Determine the [X, Y] coordinate at the center of the cell enclosing the given text.  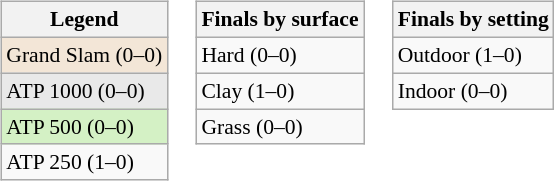
ATP 500 (0–0) [84, 127]
Grand Slam (0–0) [84, 55]
Finals by surface [280, 20]
ATP 250 (1–0) [84, 162]
Indoor (0–0) [474, 91]
Outdoor (1–0) [474, 55]
Grass (0–0) [280, 127]
Hard (0–0) [280, 55]
Legend [84, 20]
ATP 1000 (0–0) [84, 91]
Clay (1–0) [280, 91]
Finals by setting [474, 20]
